Identify which cell holds the provided text, then report its [x, y] central coordinate. 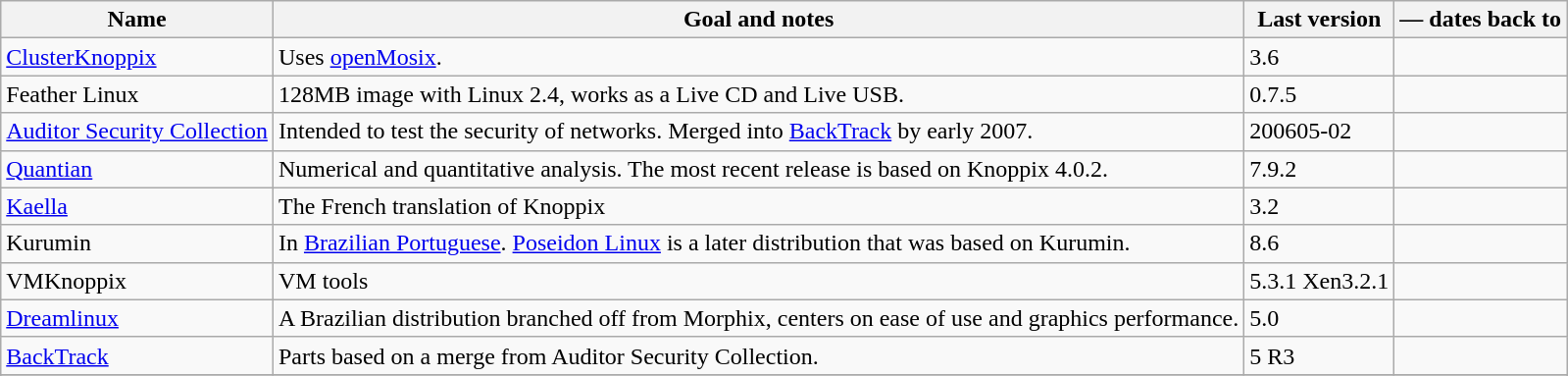
Numerical and quantitative analysis. The most recent release is based on Knoppix 4.0.2. [758, 169]
3.6 [1320, 57]
Auditor Security Collection [137, 132]
Last version [1320, 20]
In Brazilian Portuguese. Poseidon Linux is a later distribution that was based on Kurumin. [758, 243]
128MB image with Linux 2.4, works as a Live CD and Live USB. [758, 94]
BackTrack [137, 355]
7.9.2 [1320, 169]
ClusterKnoppix [137, 57]
Feather Linux [137, 94]
Name [137, 20]
Quantian [137, 169]
200605-02 [1320, 132]
— dates back to [1481, 20]
0.7.5 [1320, 94]
Intended to test the security of networks. Merged into BackTrack by early 2007. [758, 132]
8.6 [1320, 243]
Kurumin [137, 243]
3.2 [1320, 206]
5.3.1 Xen3.2.1 [1320, 281]
Parts based on a merge from Auditor Security Collection. [758, 355]
Uses openMosix. [758, 57]
5 R3 [1320, 355]
A Brazilian distribution branched off from Morphix, centers on ease of use and graphics performance. [758, 318]
Kaella [137, 206]
Goal and notes [758, 20]
The French translation of Knoppix [758, 206]
VMKnoppix [137, 281]
VM tools [758, 281]
Dreamlinux [137, 318]
5.0 [1320, 318]
